Output the (X, Y) coordinate of the center of the cell containing the given text.  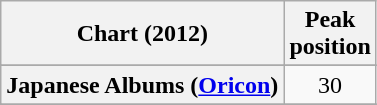
Peakposition (330, 34)
30 (330, 85)
Japanese Albums (Oricon) (142, 85)
Chart (2012) (142, 34)
